Extract the (x, y) coordinate from the center of the cell holding the provided text.  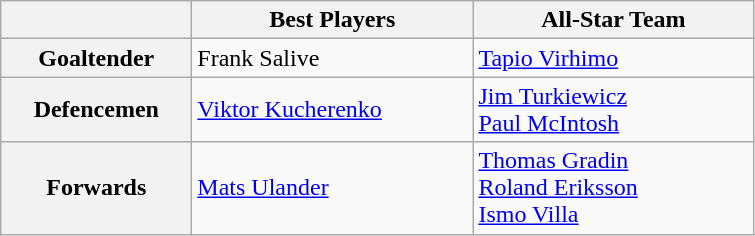
Defencemen (96, 110)
All-Star Team (614, 20)
Jim Turkiewicz Paul McIntosh (614, 110)
Mats Ulander (332, 188)
Goaltender (96, 58)
Best Players (332, 20)
Viktor Kucherenko (332, 110)
Thomas Gradin Roland Eriksson Ismo Villa (614, 188)
Frank Salive (332, 58)
Tapio Virhimo (614, 58)
Forwards (96, 188)
